Identify which cell holds the provided text, then report its (X, Y) central coordinate. 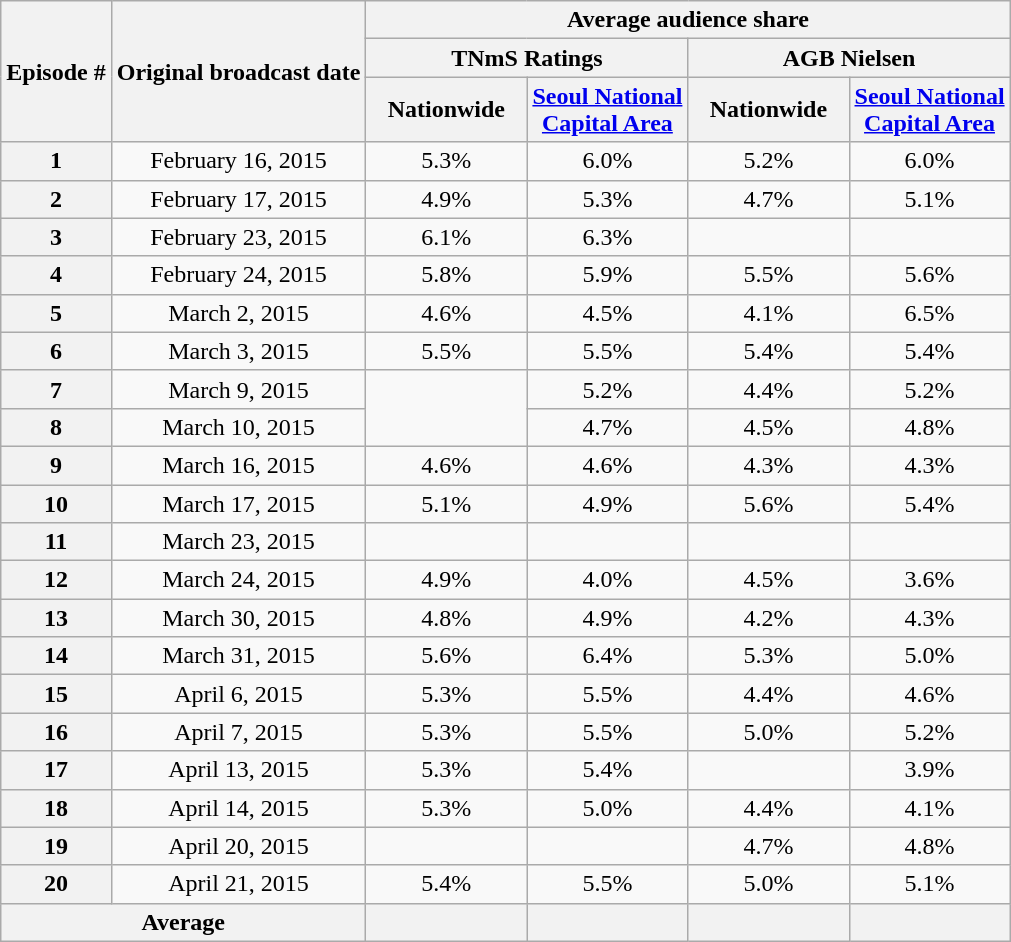
February 23, 2015 (238, 237)
3.9% (930, 770)
5 (56, 313)
4.0% (608, 580)
Average audience share (688, 20)
6.1% (446, 237)
April 13, 2015 (238, 770)
March 24, 2015 (238, 580)
February 17, 2015 (238, 199)
March 3, 2015 (238, 351)
20 (56, 884)
April 6, 2015 (238, 694)
April 7, 2015 (238, 732)
March 17, 2015 (238, 503)
March 23, 2015 (238, 542)
March 31, 2015 (238, 656)
Episode # (56, 72)
5.8% (446, 275)
March 30, 2015 (238, 618)
March 9, 2015 (238, 389)
10 (56, 503)
6.5% (930, 313)
14 (56, 656)
April 20, 2015 (238, 846)
March 2, 2015 (238, 313)
18 (56, 808)
1 (56, 161)
4.2% (768, 618)
April 21, 2015 (238, 884)
15 (56, 694)
February 16, 2015 (238, 161)
Original broadcast date (238, 72)
2 (56, 199)
March 10, 2015 (238, 427)
12 (56, 580)
6.3% (608, 237)
17 (56, 770)
TNmS Ratings (527, 58)
March 16, 2015 (238, 465)
9 (56, 465)
4 (56, 275)
6.4% (608, 656)
16 (56, 732)
7 (56, 389)
February 24, 2015 (238, 275)
April 14, 2015 (238, 808)
8 (56, 427)
AGB Nielsen (849, 58)
6 (56, 351)
13 (56, 618)
11 (56, 542)
5.9% (608, 275)
3 (56, 237)
3.6% (930, 580)
19 (56, 846)
Average (184, 922)
